Identify which cell holds the provided text, then report its (x, y) central coordinate. 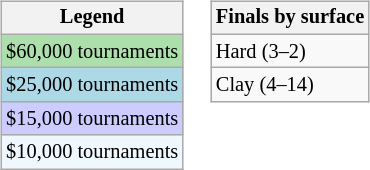
Clay (4–14) (290, 85)
$60,000 tournaments (92, 51)
Finals by surface (290, 18)
$25,000 tournaments (92, 85)
$15,000 tournaments (92, 119)
$10,000 tournaments (92, 152)
Legend (92, 18)
Hard (3–2) (290, 51)
